Pinpoint the cell where the given text exists, returning its [x, y] midpoint coordinate. 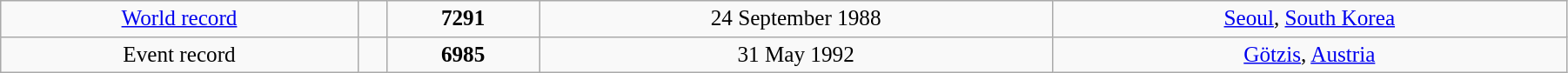
Event record [179, 55]
31 May 1992 [795, 55]
Seoul, South Korea [1309, 19]
6985 [463, 55]
Götzis, Austria [1309, 55]
7291 [463, 19]
World record [179, 19]
24 September 1988 [795, 19]
